For the text-containing cell, return its midpoint in [X, Y] coordinate format. 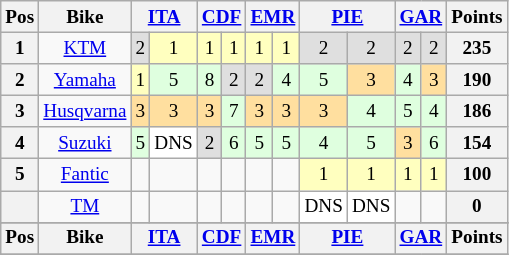
Husqvarna [85, 111]
100 [477, 175]
KTM [85, 48]
Suzuki [85, 143]
8 [209, 80]
Fantic [85, 175]
186 [477, 111]
154 [477, 143]
7 [234, 111]
Yamaha [85, 80]
0 [477, 206]
TM [85, 206]
190 [477, 80]
235 [477, 48]
